Determine the [X, Y] coordinate at the center of the cell enclosing the given text.  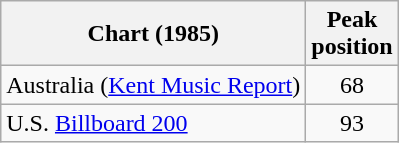
93 [352, 123]
Chart (1985) [154, 34]
Australia (Kent Music Report) [154, 85]
U.S. Billboard 200 [154, 123]
Peakposition [352, 34]
68 [352, 85]
